Determine the (X, Y) coordinate at the center of the cell enclosing the given text.  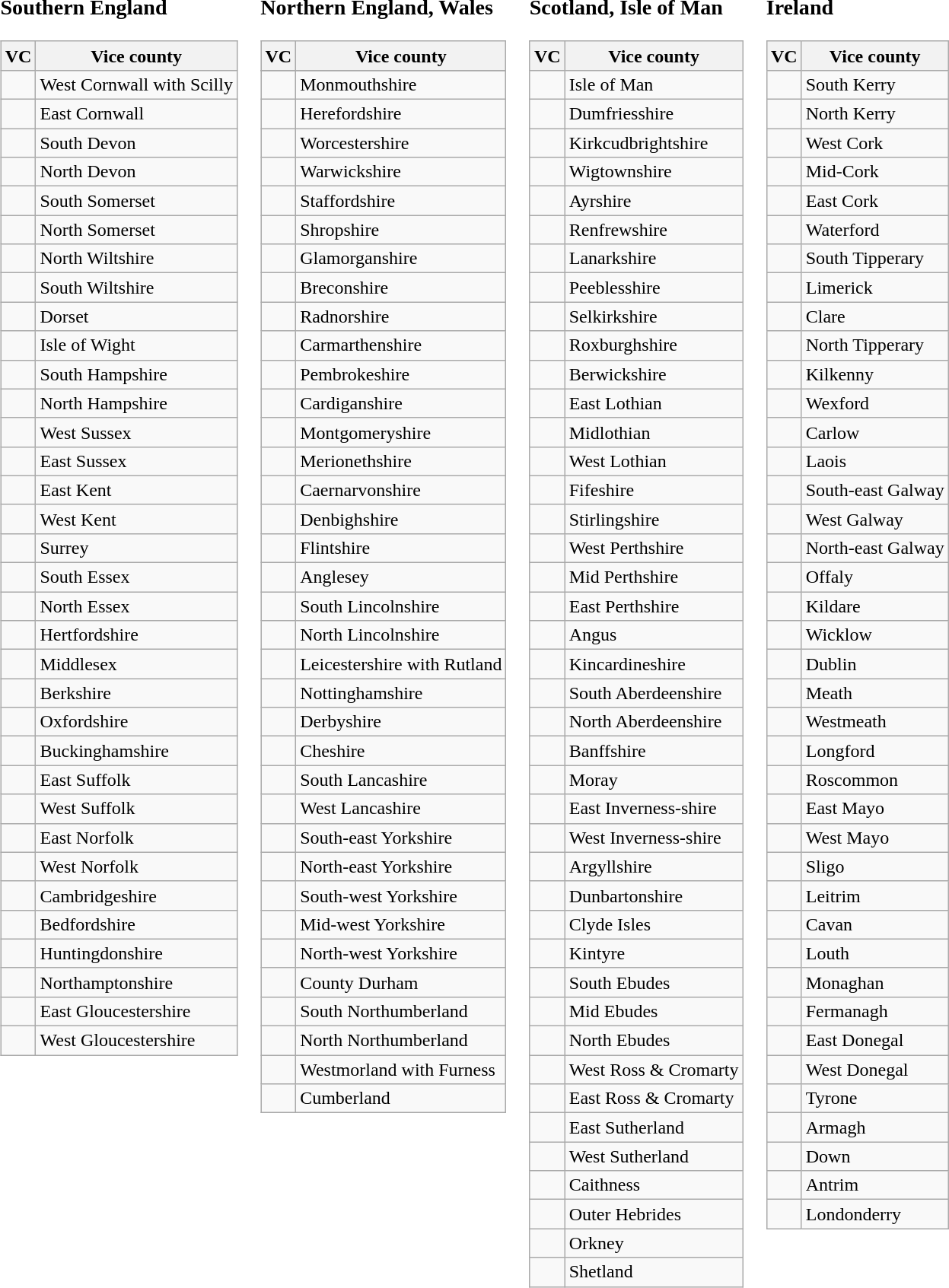
Armagh (875, 1127)
Dublin (875, 664)
South-east Yorkshire (401, 838)
West Kent (136, 519)
North Lincolnshire (401, 635)
Radnorshire (401, 316)
Sligo (875, 867)
South Lancashire (401, 780)
West Sussex (136, 432)
West Inverness-shire (654, 838)
North Tipperary (875, 345)
Selkirkshire (654, 316)
North-west Yorkshire (401, 953)
South-east Galway (875, 490)
East Cornwall (136, 114)
Limerick (875, 288)
West Cornwall with Scilly (136, 84)
South Tipperary (875, 259)
West Lancashire (401, 809)
Westmorland with Furness (401, 1070)
East Inverness-shire (654, 809)
South-west Yorkshire (401, 895)
Cheshire (401, 751)
West Ross & Cromarty (654, 1070)
West Cork (875, 143)
Merionethshire (401, 461)
Isle of Man (654, 84)
Roxburghshire (654, 345)
East Donegal (875, 1041)
Carlow (875, 432)
South Ebudes (654, 982)
Clyde Isles (654, 924)
North-east Galway (875, 548)
Waterford (875, 230)
Flintshire (401, 548)
East Suffolk (136, 780)
Tyrone (875, 1099)
Caernarvonshire (401, 490)
Caithness (654, 1185)
Mid Ebudes (654, 1011)
East Lothian (654, 403)
Buckinghamshire (136, 751)
Hertfordshire (136, 635)
Montgomeryshire (401, 432)
Offaly (875, 577)
West Donegal (875, 1070)
Westmeath (875, 722)
Stirlingshire (654, 519)
Leitrim (875, 895)
North Essex (136, 606)
North Aberdeenshire (654, 722)
Laois (875, 461)
Monaghan (875, 982)
Londonderry (875, 1214)
Dorset (136, 316)
Ayrshire (654, 201)
Moray (654, 780)
Surrey (136, 548)
Clare (875, 316)
Wexford (875, 403)
West Sutherland (654, 1156)
Peeblesshire (654, 288)
Fifeshire (654, 490)
West Norfolk (136, 867)
Meath (875, 693)
Leicestershire with Rutland (401, 664)
Cumberland (401, 1099)
East Gloucestershire (136, 1011)
Mid Perthshire (654, 577)
Cardiganshire (401, 403)
Berkshire (136, 693)
Mid-west Yorkshire (401, 924)
Wicklow (875, 635)
West Galway (875, 519)
South Lincolnshire (401, 606)
Pembrokeshire (401, 374)
Kintyre (654, 953)
Argyllshire (654, 867)
Bedfordshire (136, 924)
Mid-Cork (875, 172)
Breconshire (401, 288)
Fermanagh (875, 1011)
Antrim (875, 1185)
North Somerset (136, 230)
Huntingdonshire (136, 953)
East Sussex (136, 461)
Denbighshire (401, 519)
Oxfordshire (136, 722)
East Mayo (875, 809)
Kirkcudbrightshire (654, 143)
North Northumberland (401, 1041)
East Ross & Cromarty (654, 1099)
South Essex (136, 577)
South Northumberland (401, 1011)
Cavan (875, 924)
Northamptonshire (136, 982)
Monmouthshire (401, 84)
Worcestershire (401, 143)
Warwickshire (401, 172)
North-east Yorkshire (401, 867)
Roscommon (875, 780)
Middlesex (136, 664)
Cambridgeshire (136, 895)
Down (875, 1156)
Nottinghamshire (401, 693)
Herefordshire (401, 114)
North Wiltshire (136, 259)
Outer Hebrides (654, 1214)
North Hampshire (136, 403)
Banffshire (654, 751)
Renfrewshire (654, 230)
East Cork (875, 201)
Orkney (654, 1243)
West Gloucestershire (136, 1041)
West Mayo (875, 838)
Glamorganshire (401, 259)
South Kerry (875, 84)
South Somerset (136, 201)
North Kerry (875, 114)
Berwickshire (654, 374)
Staffordshire (401, 201)
Carmarthenshire (401, 345)
Shetland (654, 1272)
South Wiltshire (136, 288)
County Durham (401, 982)
East Norfolk (136, 838)
South Hampshire (136, 374)
Lanarkshire (654, 259)
Derbyshire (401, 722)
Angus (654, 635)
East Kent (136, 490)
East Perthshire (654, 606)
Midlothian (654, 432)
Isle of Wight (136, 345)
Longford (875, 751)
Louth (875, 953)
Shropshire (401, 230)
South Aberdeenshire (654, 693)
Dumfriesshire (654, 114)
West Perthshire (654, 548)
Kilkenny (875, 374)
Dunbartonshire (654, 895)
Kincardineshire (654, 664)
North Devon (136, 172)
North Ebudes (654, 1041)
East Sutherland (654, 1127)
Anglesey (401, 577)
West Suffolk (136, 809)
South Devon (136, 143)
Wigtownshire (654, 172)
West Lothian (654, 461)
Kildare (875, 606)
